From the cell containing the given text, extract its center point as [X, Y] coordinate. 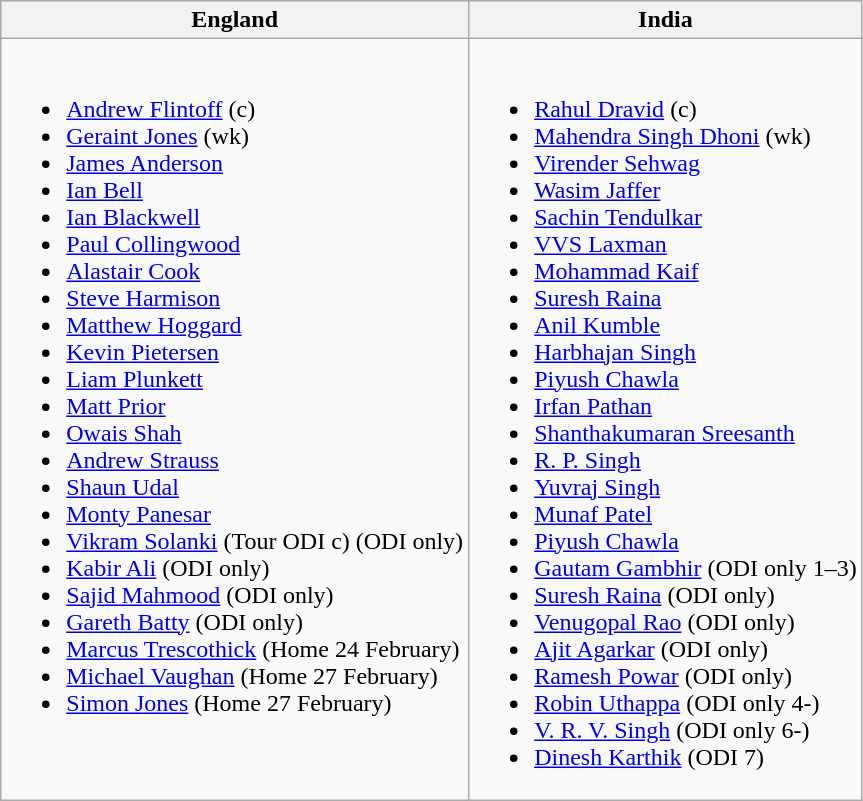
England [235, 20]
India [666, 20]
